Extract the [X, Y] coordinate from the center of the cell holding the provided text.  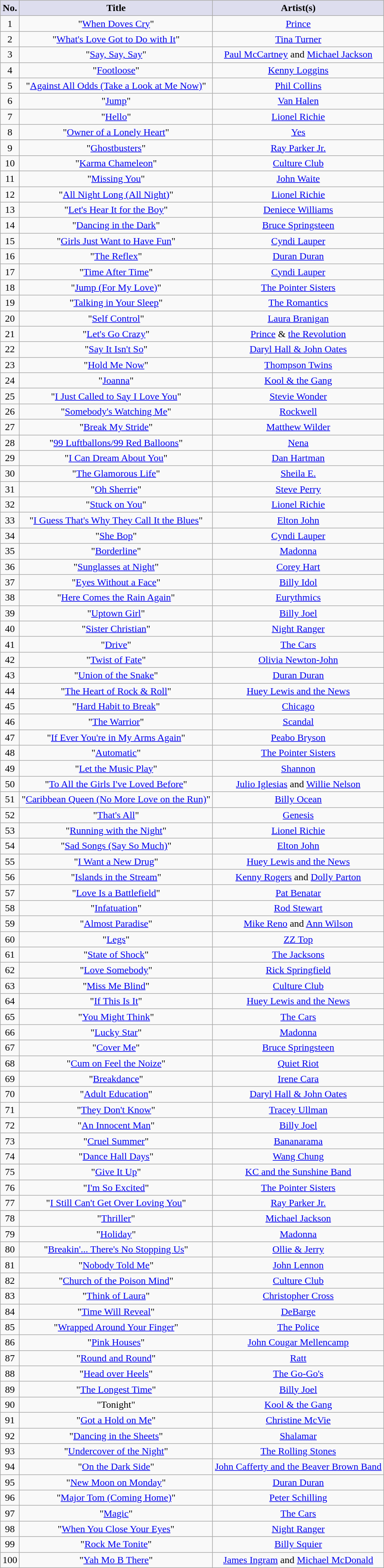
"New Moon on Monday" [116, 1482]
85 [10, 1327]
91 [10, 1420]
97 [10, 1513]
54 [10, 846]
"Adult Education" [116, 1094]
86 [10, 1343]
ZZ Top [298, 939]
5 [10, 86]
Michael Jackson [298, 1219]
James Ingram and Michael McDonald [298, 1560]
8 [10, 132]
45 [10, 707]
No. [10, 8]
"I'm So Excited" [116, 1188]
"The Reflex" [116, 256]
68 [10, 1063]
Peabo Bryson [298, 738]
"Dance Hall Days" [116, 1156]
52 [10, 815]
13 [10, 210]
58 [10, 908]
"Union of the Snake" [116, 675]
John Cougar Mellencamp [298, 1343]
Kenny Loggins [298, 70]
99 [10, 1544]
80 [10, 1250]
38 [10, 598]
"Tonight" [116, 1405]
82 [10, 1281]
56 [10, 877]
"I Can Dream About You" [116, 458]
"The Glamorous Life" [116, 474]
70 [10, 1094]
"Ghostbusters" [116, 148]
26 [10, 411]
"Karma Chameleon" [116, 163]
Shannon [298, 769]
67 [10, 1048]
Billy Squier [298, 1544]
"Time Will Reveal" [116, 1312]
Yes [298, 132]
"Footloose" [116, 70]
66 [10, 1032]
30 [10, 474]
"To All the Girls I've Loved Before" [116, 784]
"Give It Up" [116, 1172]
27 [10, 427]
"Uptown Girl" [116, 613]
Phil Collins [298, 86]
"Break My Stride" [116, 427]
KC and the Sunshine Band [298, 1172]
"An Innocent Man" [116, 1125]
Peter Schilling [298, 1498]
74 [10, 1156]
44 [10, 691]
93 [10, 1451]
31 [10, 489]
"Girls Just Want to Have Fun" [116, 241]
Matthew Wilder [298, 427]
9 [10, 148]
"Let's Go Crazy" [116, 334]
Title [116, 8]
Scandal [298, 722]
"Islands in the Stream" [116, 877]
"Rock Me Tonite" [116, 1544]
37 [10, 582]
6 [10, 101]
"If Ever You're in My Arms Again" [116, 738]
84 [10, 1312]
29 [10, 458]
"Let's Hear It for the Boy" [116, 210]
Van Halen [298, 101]
23 [10, 365]
15 [10, 241]
"Pink Houses" [116, 1343]
57 [10, 892]
"That's All" [116, 815]
94 [10, 1467]
"I Just Called to Say I Love You" [116, 396]
41 [10, 644]
77 [10, 1203]
Kenny Rogers and Dolly Parton [298, 877]
"Owner of a Lonely Heart" [116, 132]
Pat Benatar [298, 892]
1 [10, 24]
76 [10, 1188]
3 [10, 55]
"Jump" [116, 101]
10 [10, 163]
49 [10, 769]
"Round and Round" [116, 1358]
Rockwell [298, 411]
40 [10, 629]
"Hello" [116, 117]
"Sad Songs (Say So Much)" [116, 846]
Paul McCartney and Michael Jackson [298, 55]
"Breakin'... There's No Stopping Us" [116, 1250]
"Talking in Your Sleep" [116, 303]
63 [10, 986]
"She Bop" [116, 536]
11 [10, 179]
24 [10, 380]
Chicago [298, 707]
Julio Iglesias and Willie Nelson [298, 784]
Irene Cara [298, 1079]
"Miss Me Blind" [116, 986]
Ollie & Jerry [298, 1250]
"Sunglasses at Night" [116, 567]
"Dancing in the Sheets" [116, 1435]
33 [10, 520]
"Holiday" [116, 1234]
"Let the Music Play" [116, 769]
"Yah Mo B There" [116, 1560]
"Head over Heels" [116, 1374]
55 [10, 861]
"Joanna" [116, 380]
"Oh Sherrie" [116, 489]
Billy Idol [298, 582]
"Think of Laura" [116, 1296]
100 [10, 1560]
"What's Love Got to Do with It" [116, 39]
Wang Chung [298, 1156]
Nena [298, 442]
2 [10, 39]
59 [10, 923]
"Running with the Night" [116, 830]
7 [10, 117]
Genesis [298, 815]
Christine McVie [298, 1420]
Laura Branigan [298, 318]
62 [10, 970]
"The Warrior" [116, 722]
The Go-Go's [298, 1374]
28 [10, 442]
"The Longest Time" [116, 1389]
"Hold Me Now" [116, 365]
Eurythmics [298, 598]
73 [10, 1141]
Tina Turner [298, 39]
Artist(s) [298, 8]
Prince & the Revolution [298, 334]
53 [10, 830]
John Lennon [298, 1265]
79 [10, 1234]
43 [10, 675]
72 [10, 1125]
"When You Close Your Eyes" [116, 1529]
"Almost Paradise" [116, 923]
Steve Perry [298, 489]
Shalamar [298, 1435]
96 [10, 1498]
78 [10, 1219]
Stevie Wonder [298, 396]
"Say, Say, Say" [116, 55]
"State of Shock" [116, 955]
90 [10, 1405]
Rod Stewart [298, 908]
75 [10, 1172]
98 [10, 1529]
22 [10, 349]
"Undercover of the Night" [116, 1451]
"Major Tom (Coming Home)" [116, 1498]
51 [10, 799]
John Waite [298, 179]
95 [10, 1482]
"They Don't Know" [116, 1110]
18 [10, 287]
60 [10, 939]
The Romantics [298, 303]
"Cruel Summer" [116, 1141]
"You Might Think" [116, 1017]
The Police [298, 1327]
17 [10, 272]
"Twist of Fate" [116, 660]
65 [10, 1017]
"Got a Hold on Me" [116, 1420]
Ratt [298, 1358]
47 [10, 738]
"Infatuation" [116, 908]
"Sister Christian" [116, 629]
64 [10, 1001]
88 [10, 1374]
35 [10, 551]
"I Guess That's Why They Call It the Blues" [116, 520]
"Against All Odds (Take a Look at Me Now)" [116, 86]
John Cafferty and the Beaver Brown Band [298, 1467]
"Drive" [116, 644]
Rick Springfield [298, 970]
81 [10, 1265]
"Somebody's Watching Me" [116, 411]
"Say It Isn't So" [116, 349]
"Here Comes the Rain Again" [116, 598]
Thompson Twins [298, 365]
"Love Somebody" [116, 970]
50 [10, 784]
Tracey Ullman [298, 1110]
21 [10, 334]
36 [10, 567]
Christopher Cross [298, 1296]
4 [10, 70]
"Breakdance" [116, 1079]
92 [10, 1435]
89 [10, 1389]
"Eyes Without a Face" [116, 582]
16 [10, 256]
The Jacksons [298, 955]
"Legs" [116, 939]
"Love Is a Battlefield" [116, 892]
34 [10, 536]
"Wrapped Around Your Finger" [116, 1327]
71 [10, 1110]
32 [10, 505]
DeBarge [298, 1312]
Billy Ocean [298, 799]
"Borderline" [116, 551]
69 [10, 1079]
"When Doves Cry" [116, 24]
"Cover Me" [116, 1048]
"Missing You" [116, 179]
Quiet Riot [298, 1063]
"I Still Can't Get Over Loving You" [116, 1203]
Olivia Newton-John [298, 660]
"Magic" [116, 1513]
20 [10, 318]
Mike Reno and Ann Wilson [298, 923]
"Lucky Star" [116, 1032]
"I Want a New Drug" [116, 861]
"Jump (For My Love)" [116, 287]
"Time After Time" [116, 272]
14 [10, 225]
"Caribbean Queen (No More Love on the Run)" [116, 799]
"Self Control" [116, 318]
Deniece Williams [298, 210]
25 [10, 396]
Sheila E. [298, 474]
Dan Hartman [298, 458]
"Stuck on You" [116, 505]
"The Heart of Rock & Roll" [116, 691]
12 [10, 194]
The Rolling Stones [298, 1451]
48 [10, 753]
"All Night Long (All Night)" [116, 194]
83 [10, 1296]
"Automatic" [116, 753]
"If This Is It" [116, 1001]
"99 Luftballons/99 Red Balloons" [116, 442]
Bananarama [298, 1141]
46 [10, 722]
61 [10, 955]
"Thriller" [116, 1219]
39 [10, 613]
"On the Dark Side" [116, 1467]
42 [10, 660]
Corey Hart [298, 567]
"Church of the Poison Mind" [116, 1281]
Prince [298, 24]
"Hard Habit to Break" [116, 707]
"Dancing in the Dark" [116, 225]
87 [10, 1358]
19 [10, 303]
"Nobody Told Me" [116, 1265]
"Cum on Feel the Noize" [116, 1063]
